Return the (X, Y) coordinate for the center point of the cell that contains the specified text.  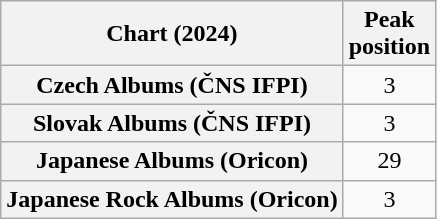
Czech Albums (ČNS IFPI) (172, 85)
Slovak Albums (ČNS IFPI) (172, 123)
29 (389, 161)
Japanese Rock Albums (Oricon) (172, 199)
Chart (2024) (172, 34)
Peakposition (389, 34)
Japanese Albums (Oricon) (172, 161)
